Return the (X, Y) coordinate for the center point of the cell that contains the specified text.  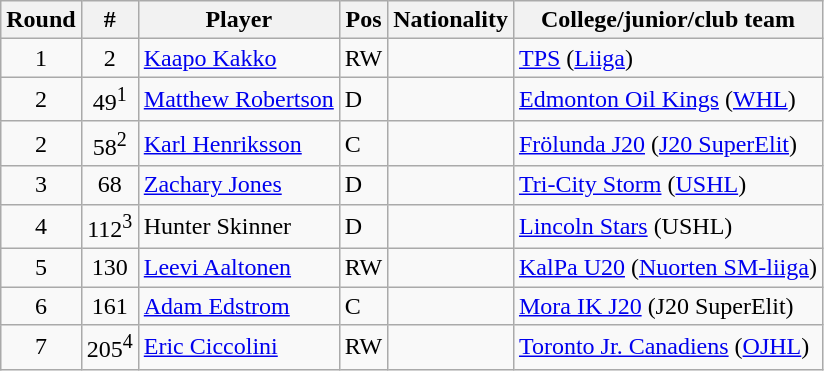
Pos (363, 20)
TPS (Liiga) (668, 58)
4 (41, 226)
130 (110, 268)
Round (41, 20)
1 (41, 58)
# (110, 20)
Nationality (451, 20)
Mora IK J20 (J20 SuperElit) (668, 306)
Frölunda J20 (J20 SuperElit) (668, 144)
Edmonton Oil Kings (WHL) (668, 100)
Eric Ciccolini (238, 348)
491 (110, 100)
3 (41, 185)
Lincoln Stars (USHL) (668, 226)
Toronto Jr. Canadiens (OJHL) (668, 348)
Zachary Jones (238, 185)
Matthew Robertson (238, 100)
6 (41, 306)
Leevi Aaltonen (238, 268)
Player (238, 20)
5 (41, 268)
2054 (110, 348)
Hunter Skinner (238, 226)
161 (110, 306)
1123 (110, 226)
Karl Henriksson (238, 144)
College/junior/club team (668, 20)
Tri-City Storm (USHL) (668, 185)
Adam Edstrom (238, 306)
KalPa U20 (Nuorten SM-liiga) (668, 268)
582 (110, 144)
68 (110, 185)
Kaapo Kakko (238, 58)
7 (41, 348)
